Output the (x, y) coordinate of the center of the cell containing the given text.  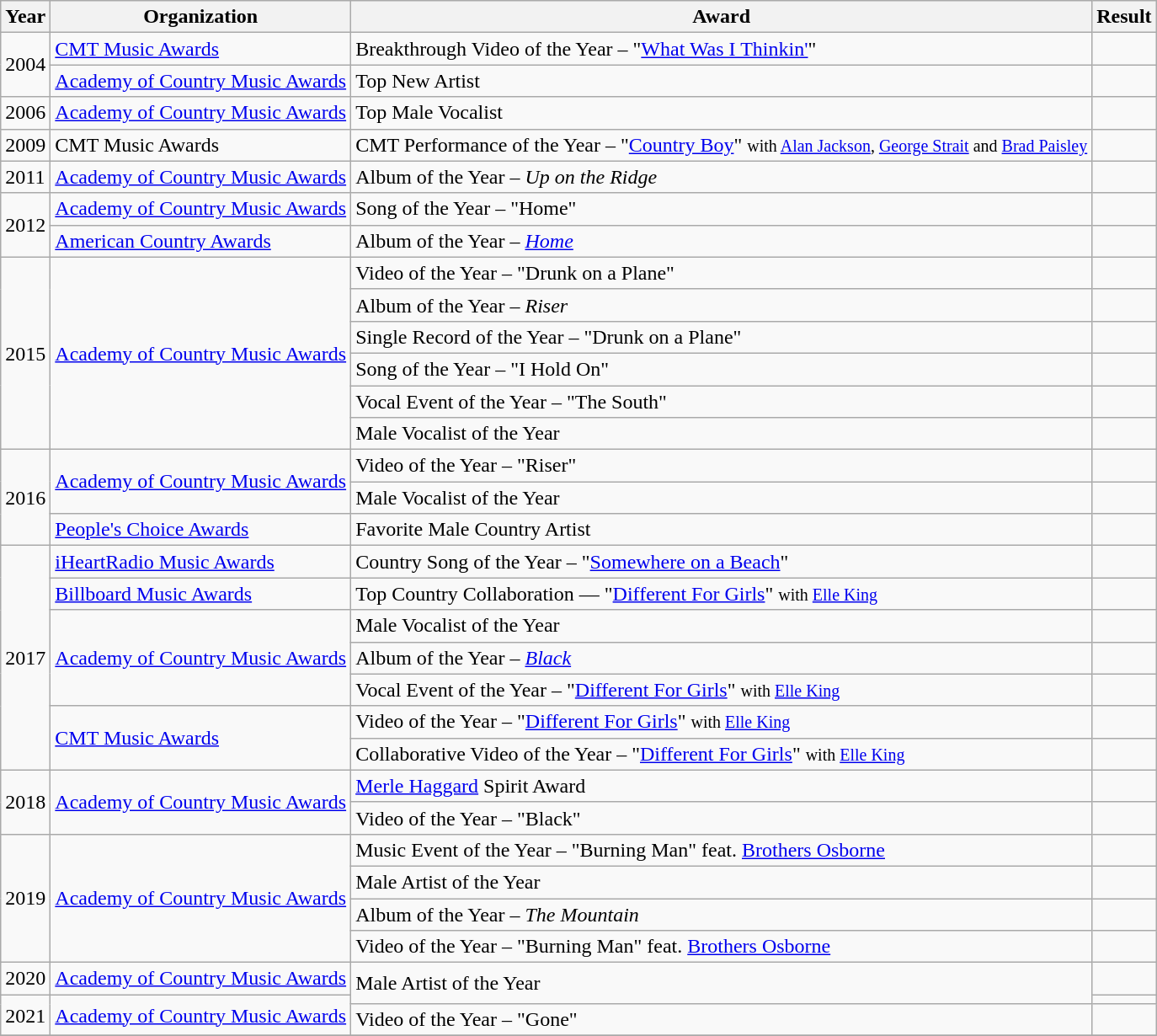
Album of the Year – Home (722, 241)
2011 (25, 177)
2012 (25, 225)
Video of the Year – "Black" (722, 818)
iHeartRadio Music Awards (200, 562)
2004 (25, 65)
Favorite Male Country Artist (722, 530)
2016 (25, 498)
2020 (25, 979)
2015 (25, 353)
Breakthrough Video of the Year – "What Was I Thinkin'" (722, 49)
Album of the Year – Black (722, 658)
Award (722, 17)
Vocal Event of the Year – "Different For Girls" with Elle King (722, 690)
CMT Performance of the Year – "Country Boy" with Alan Jackson, George Strait and Brad Paisley (722, 145)
Top Country Collaboration — "Different For Girls" with Elle King (722, 594)
2021 (25, 1016)
Year (25, 17)
Video of the Year – "Riser" (722, 466)
Top New Artist (722, 81)
2019 (25, 898)
Country Song of the Year – "Somewhere on a Beach" (722, 562)
Top Male Vocalist (722, 113)
Album of the Year – Riser (722, 305)
People's Choice Awards (200, 530)
Music Event of the Year – "Burning Man" feat. Brothers Osborne (722, 850)
Single Record of the Year – "Drunk on a Plane" (722, 337)
Album of the Year – Up on the Ridge (722, 177)
Video of the Year – "Burning Man" feat. Brothers Osborne (722, 947)
2017 (25, 658)
Collaborative Video of the Year – "Different For Girls" with Elle King (722, 754)
2018 (25, 802)
Video of the Year – "Drunk on a Plane" (722, 273)
Organization (200, 17)
Video of the Year – "Gone" (722, 1020)
2009 (25, 145)
Billboard Music Awards (200, 594)
Merle Haggard Spirit Award (722, 786)
Result (1124, 17)
Song of the Year – "Home" (722, 209)
American Country Awards (200, 241)
Vocal Event of the Year – "The South" (722, 402)
Song of the Year – "I Hold On" (722, 369)
2006 (25, 113)
Video of the Year – "Different For Girls" with Elle King (722, 722)
Album of the Year – The Mountain (722, 914)
